Detect which cell encompasses the target text, then output its [x, y] center coordinate. 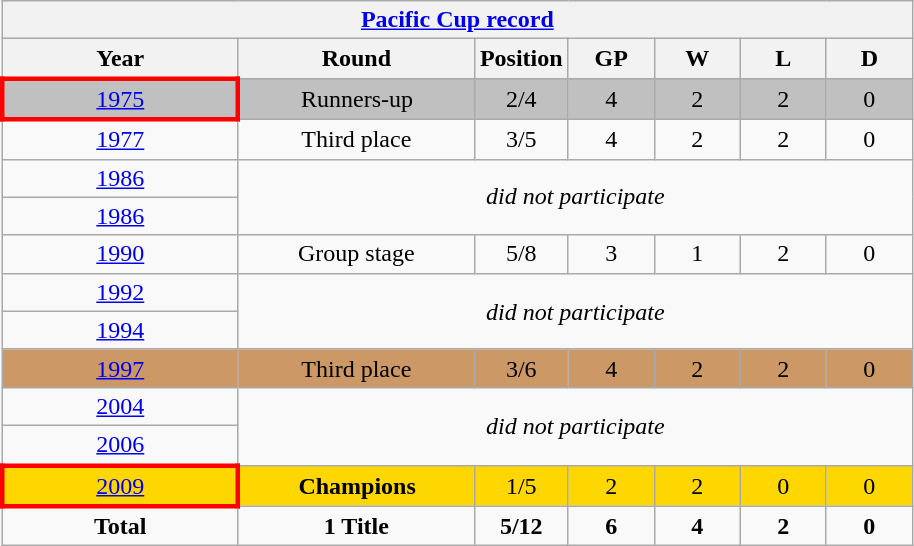
1975 [120, 98]
1/5 [521, 486]
D [869, 59]
Year [120, 59]
3 [611, 254]
2006 [120, 445]
GP [611, 59]
Round [356, 59]
1992 [120, 292]
Runners-up [356, 98]
1990 [120, 254]
3/5 [521, 139]
1 Title [356, 526]
1977 [120, 139]
2009 [120, 486]
5/12 [521, 526]
Pacific Cup record [457, 20]
L [783, 59]
Champions [356, 486]
1997 [120, 368]
1994 [120, 330]
6 [611, 526]
Total [120, 526]
1 [697, 254]
W [697, 59]
3/6 [521, 368]
2/4 [521, 98]
Position [521, 59]
5/8 [521, 254]
Group stage [356, 254]
2004 [120, 406]
